Find where the given text appears and provide that cell's center as [X, Y] coordinate. 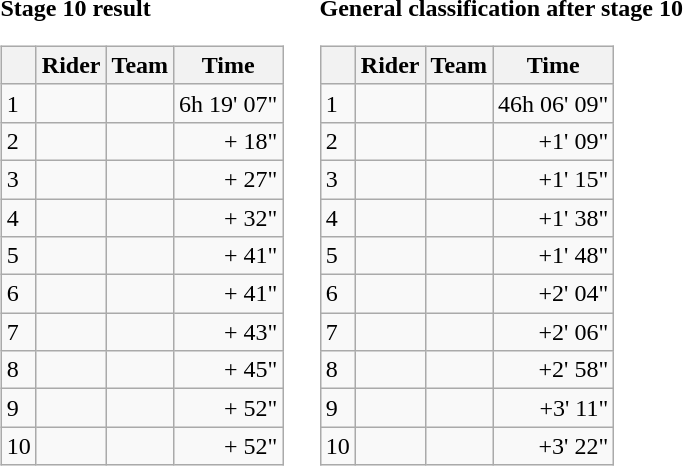
+ 45" [228, 370]
+ 32" [228, 217]
+1' 15" [554, 179]
+1' 38" [554, 217]
+1' 09" [554, 141]
6h 19' 07" [228, 103]
+2' 04" [554, 294]
+3' 11" [554, 408]
+ 27" [228, 179]
+1' 48" [554, 256]
46h 06' 09" [554, 103]
+3' 22" [554, 446]
+ 43" [228, 332]
+ 18" [228, 141]
+2' 58" [554, 370]
+2' 06" [554, 332]
